Determine the [x, y] coordinate at the center of the cell enclosing the given text.  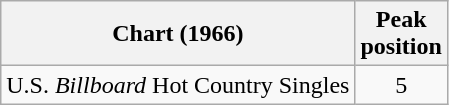
Chart (1966) [178, 34]
U.S. Billboard Hot Country Singles [178, 85]
Peakposition [401, 34]
5 [401, 85]
